Scan for the cell matching the given text and deliver its (x, y) coordinate at center. 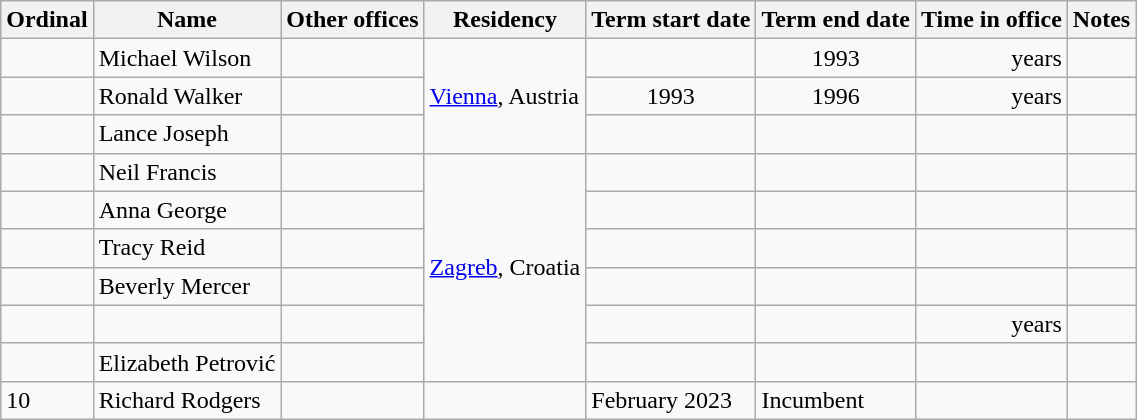
Name (187, 20)
Beverly Mercer (187, 286)
Lance Joseph (187, 134)
Elizabeth Petrović (187, 362)
Ronald Walker (187, 96)
Time in office (991, 20)
February 2023 (671, 400)
10 (47, 400)
Other offices (352, 20)
Zagreb, Croatia (505, 267)
1996 (836, 96)
Notes (1101, 20)
Vienna, Austria (505, 96)
Incumbent (836, 400)
Term end date (836, 20)
Neil Francis (187, 172)
Residency (505, 20)
Tracy Reid (187, 248)
Ordinal (47, 20)
Richard Rodgers (187, 400)
Anna George (187, 210)
Term start date (671, 20)
Michael Wilson (187, 58)
